Identify which cell holds the provided text, then report its (x, y) central coordinate. 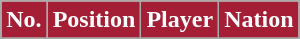
Nation (259, 20)
No. (24, 20)
Position (94, 20)
Player (180, 20)
